Output the (x, y) coordinate of the center of the cell containing the given text.  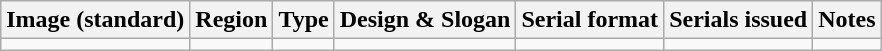
Notes (847, 20)
Type (304, 20)
Serials issued (738, 20)
Region (232, 20)
Design & Slogan (425, 20)
Image (standard) (96, 20)
Serial format (590, 20)
